Find where the given text appears and provide that cell's center as (X, Y) coordinate. 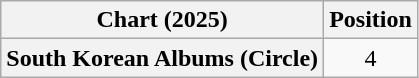
Chart (2025) (162, 20)
Position (371, 20)
4 (371, 58)
South Korean Albums (Circle) (162, 58)
